From the cell containing the given text, extract its center point as [X, Y] coordinate. 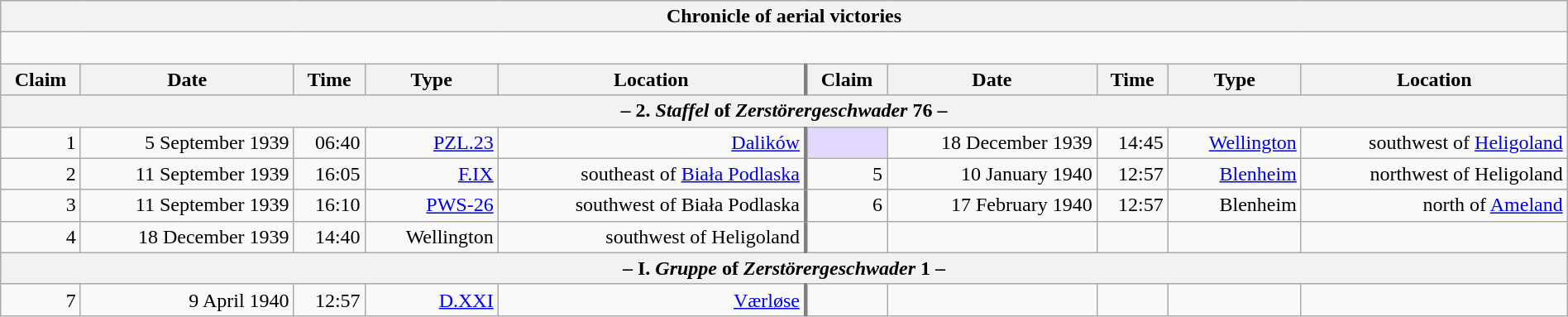
north of Ameland [1434, 205]
Værløse [652, 300]
F.IX [432, 174]
– I. Gruppe of Zerstörergeschwader 1 – [784, 268]
southeast of Biała Podlaska [652, 174]
4 [41, 237]
southwest of Biała Podlaska [652, 205]
PWS-26 [432, 205]
6 [847, 205]
17 February 1940 [992, 205]
06:40 [329, 142]
9 April 1940 [187, 300]
northwest of Heligoland [1434, 174]
14:45 [1132, 142]
1 [41, 142]
D.XXI [432, 300]
14:40 [329, 237]
PZL.23 [432, 142]
7 [41, 300]
– 2. Staffel of Zerstörergeschwader 76 – [784, 111]
5 [847, 174]
16:05 [329, 174]
5 September 1939 [187, 142]
2 [41, 174]
3 [41, 205]
Chronicle of aerial victories [784, 17]
Dalików [652, 142]
10 January 1940 [992, 174]
16:10 [329, 205]
